Provide the (X, Y) coordinate of the cell's center where the given text is located.  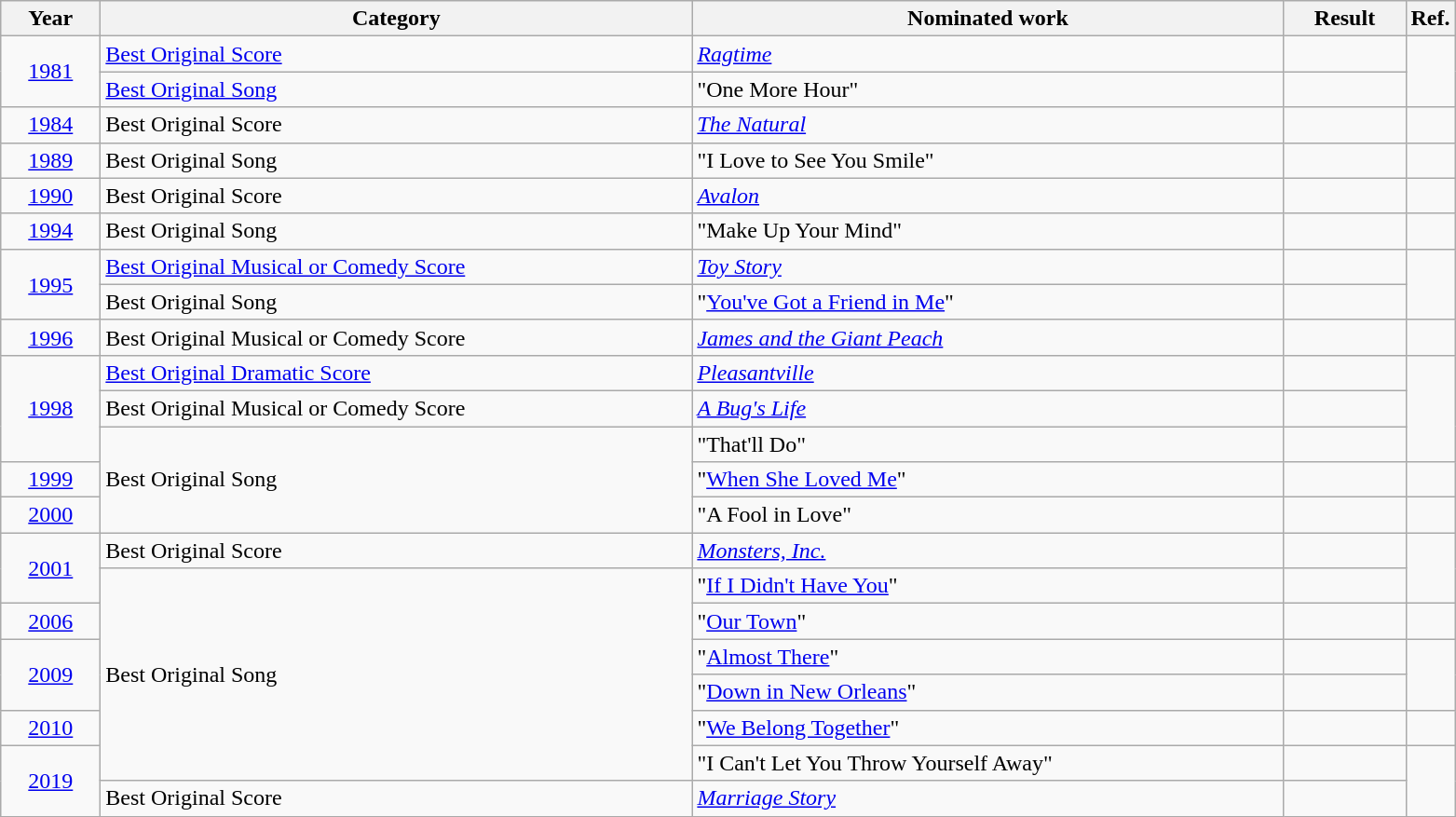
Ref. (1431, 19)
"When She Loved Me" (987, 480)
"I Love to See You Smile" (987, 160)
Avalon (987, 196)
Pleasantville (987, 373)
1994 (50, 231)
Year (50, 19)
Category (397, 19)
"That'll Do" (987, 444)
A Bug's Life (987, 408)
"Make Up Your Mind" (987, 231)
1995 (50, 284)
2006 (50, 621)
"If I Didn't Have You" (987, 586)
"You've Got a Friend in Me" (987, 302)
2019 (50, 781)
"We Belong Together" (987, 728)
"I Can't Let You Throw Yourself Away" (987, 763)
1998 (50, 408)
1989 (50, 160)
"Our Town" (987, 621)
1990 (50, 196)
2001 (50, 568)
1981 (50, 72)
The Natural (987, 125)
"Almost There" (987, 657)
"A Fool in Love" (987, 515)
"One More Hour" (987, 89)
2000 (50, 515)
2010 (50, 728)
Best Original Dramatic Score (397, 373)
Ragtime (987, 54)
"Down in New Orleans" (987, 692)
Monsters, Inc. (987, 551)
1984 (50, 125)
2009 (50, 674)
1996 (50, 337)
Result (1345, 19)
James and the Giant Peach (987, 337)
1999 (50, 480)
Marriage Story (987, 798)
Nominated work (987, 19)
Toy Story (987, 266)
